Pinpoint the cell where the given text exists, returning its (X, Y) midpoint coordinate. 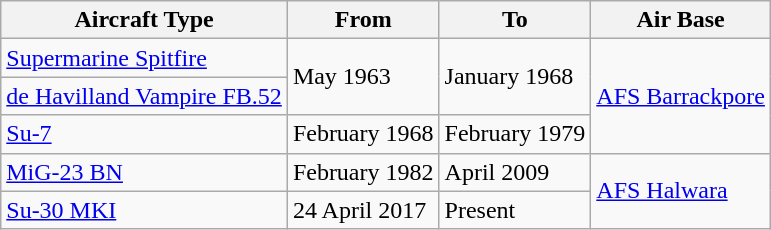
February 1982 (363, 172)
January 1968 (515, 77)
February 1968 (363, 134)
April 2009 (515, 172)
AFS Halwara (681, 191)
To (515, 20)
de Havilland Vampire FB.52 (144, 96)
February 1979 (515, 134)
24 April 2017 (363, 210)
Present (515, 210)
Su-7 (144, 134)
Air Base (681, 20)
MiG-23 BN (144, 172)
Aircraft Type (144, 20)
Su-30 MKI (144, 210)
May 1963 (363, 77)
AFS Barrackpore (681, 96)
Supermarine Spitfire (144, 58)
From (363, 20)
